Scan for the cell matching the given text and deliver its [X, Y] coordinate at center. 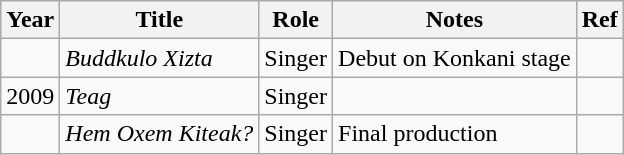
Teag [160, 96]
Role [296, 20]
Notes [455, 20]
Debut on Konkani stage [455, 58]
Title [160, 20]
Buddkulo Xizta [160, 58]
Ref [600, 20]
Final production [455, 134]
Hem Oxem Kiteak? [160, 134]
Year [30, 20]
2009 [30, 96]
